Pinpoint the cell where the given text exists, returning its [x, y] midpoint coordinate. 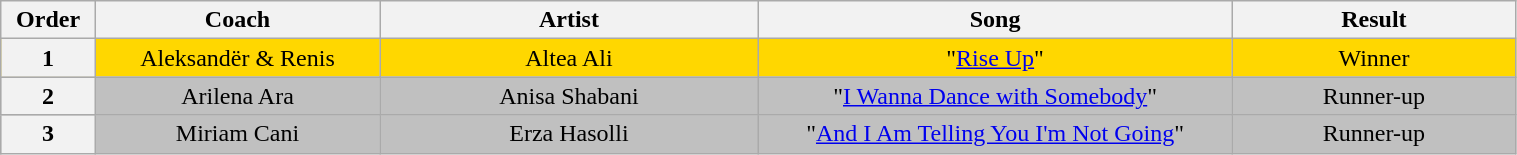
Miriam Cani [237, 134]
Coach [237, 20]
1 [48, 58]
Song [995, 20]
Aleksandër & Renis [237, 58]
Winner [1374, 58]
"And I Am Telling You I'm Not Going" [995, 134]
Artist [570, 20]
2 [48, 96]
3 [48, 134]
Erza Hasolli [570, 134]
Order [48, 20]
Anisa Shabani [570, 96]
"Rise Up" [995, 58]
"I Wanna Dance with Somebody" [995, 96]
Altea Ali [570, 58]
Result [1374, 20]
Arilena Ara [237, 96]
